Extract the (x, y) coordinate from the center of the cell holding the provided text.  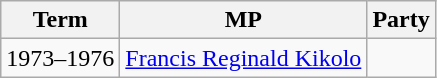
Party (401, 20)
Francis Reginald Kikolo (244, 58)
MP (244, 20)
1973–1976 (60, 58)
Term (60, 20)
